Pinpoint the cell where the given text exists, returning its [X, Y] midpoint coordinate. 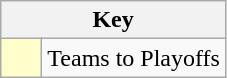
Key [114, 20]
Teams to Playoffs [134, 58]
